Extract the (x, y) coordinate from the center of the cell holding the provided text.  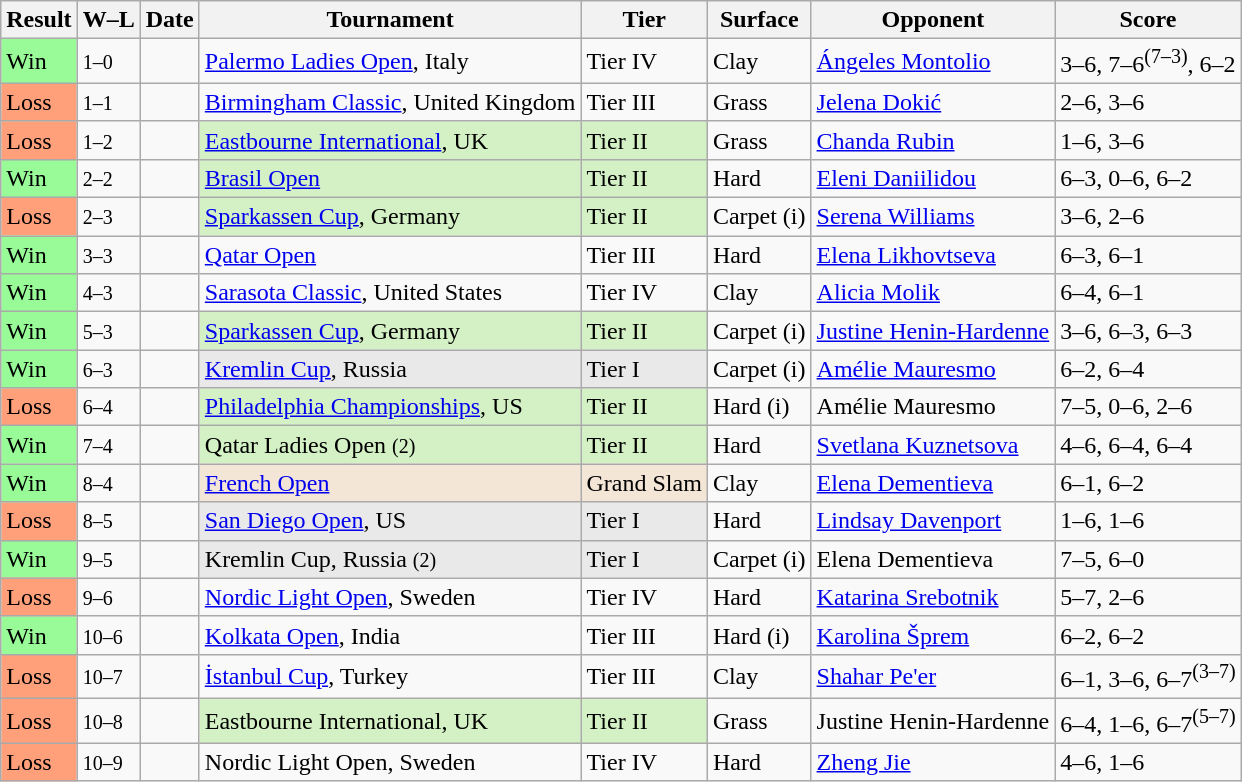
Qatar Open (390, 255)
2–2 (108, 178)
4–6, 1–6 (1148, 762)
İstanbul Cup, Turkey (390, 676)
7–5, 0–6, 2–6 (1148, 407)
3–6, 6–3, 6–3 (1148, 331)
Lindsay Davenport (933, 521)
Svetlana Kuznetsova (933, 445)
Result (39, 20)
3–3 (108, 255)
Jelena Dokić (933, 102)
Kremlin Cup, Russia (2) (390, 559)
6–4, 1–6, 6–7(5–7) (1148, 722)
6–2, 6–2 (1148, 635)
Chanda Rubin (933, 140)
1–2 (108, 140)
Date (170, 20)
6–4, 6–1 (1148, 293)
Kolkata Open, India (390, 635)
10–7 (108, 676)
Zheng Jie (933, 762)
W–L (108, 20)
Brasil Open (390, 178)
6–3 (108, 369)
1–6, 3–6 (1148, 140)
10–8 (108, 722)
Alicia Molik (933, 293)
Surface (759, 20)
1–1 (108, 102)
Katarina Srebotnik (933, 597)
Shahar Pe'er (933, 676)
2–6, 3–6 (1148, 102)
9–6 (108, 597)
Grand Slam (644, 483)
6–1, 3–6, 6–7(3–7) (1148, 676)
4–3 (108, 293)
San Diego Open, US (390, 521)
8–4 (108, 483)
5–7, 2–6 (1148, 597)
Eleni Daniilidou (933, 178)
7–4 (108, 445)
Tier (644, 20)
1–6, 1–6 (1148, 521)
Elena Likhovtseva (933, 255)
10–9 (108, 762)
5–3 (108, 331)
Score (1148, 20)
6–4 (108, 407)
9–5 (108, 559)
Sarasota Classic, United States (390, 293)
6–2, 6–4 (1148, 369)
Qatar Ladies Open (2) (390, 445)
2–3 (108, 217)
Tournament (390, 20)
Ángeles Montolio (933, 62)
6–3, 6–1 (1148, 255)
French Open (390, 483)
6–1, 6–2 (1148, 483)
Palermo Ladies Open, Italy (390, 62)
3–6, 7–6(7–3), 6–2 (1148, 62)
Karolina Šprem (933, 635)
4–6, 6–4, 6–4 (1148, 445)
10–6 (108, 635)
Opponent (933, 20)
7–5, 6–0 (1148, 559)
1–0 (108, 62)
8–5 (108, 521)
Philadelphia Championships, US (390, 407)
Kremlin Cup, Russia (390, 369)
Birmingham Classic, United Kingdom (390, 102)
6–3, 0–6, 6–2 (1148, 178)
3–6, 2–6 (1148, 217)
Serena Williams (933, 217)
